Provide the [x, y] coordinate of the cell's center where the given text is located.  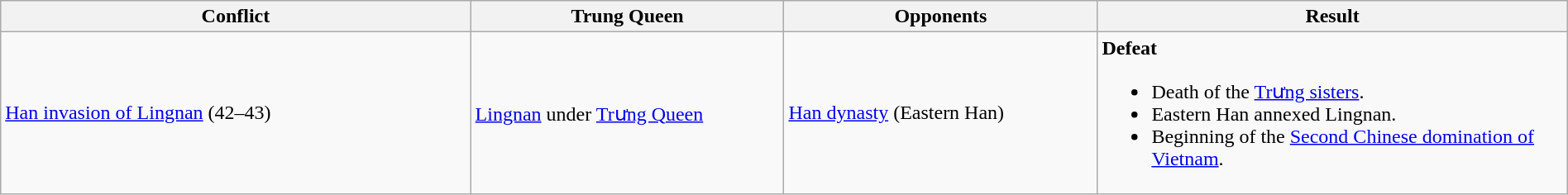
Opponents [941, 17]
Han dynasty (Eastern Han) [941, 113]
Result [1332, 17]
Conflict [236, 17]
Han invasion of Lingnan (42–43) [236, 113]
Trung Queen [627, 17]
DefeatDeath of the Trưng sisters.Eastern Han annexed Lingnan.Beginning of the Second Chinese domination of Vietnam. [1332, 113]
Lingnan under Trưng Queen [627, 113]
